Return the [x, y] coordinate for the center point of the cell that contains the specified text.  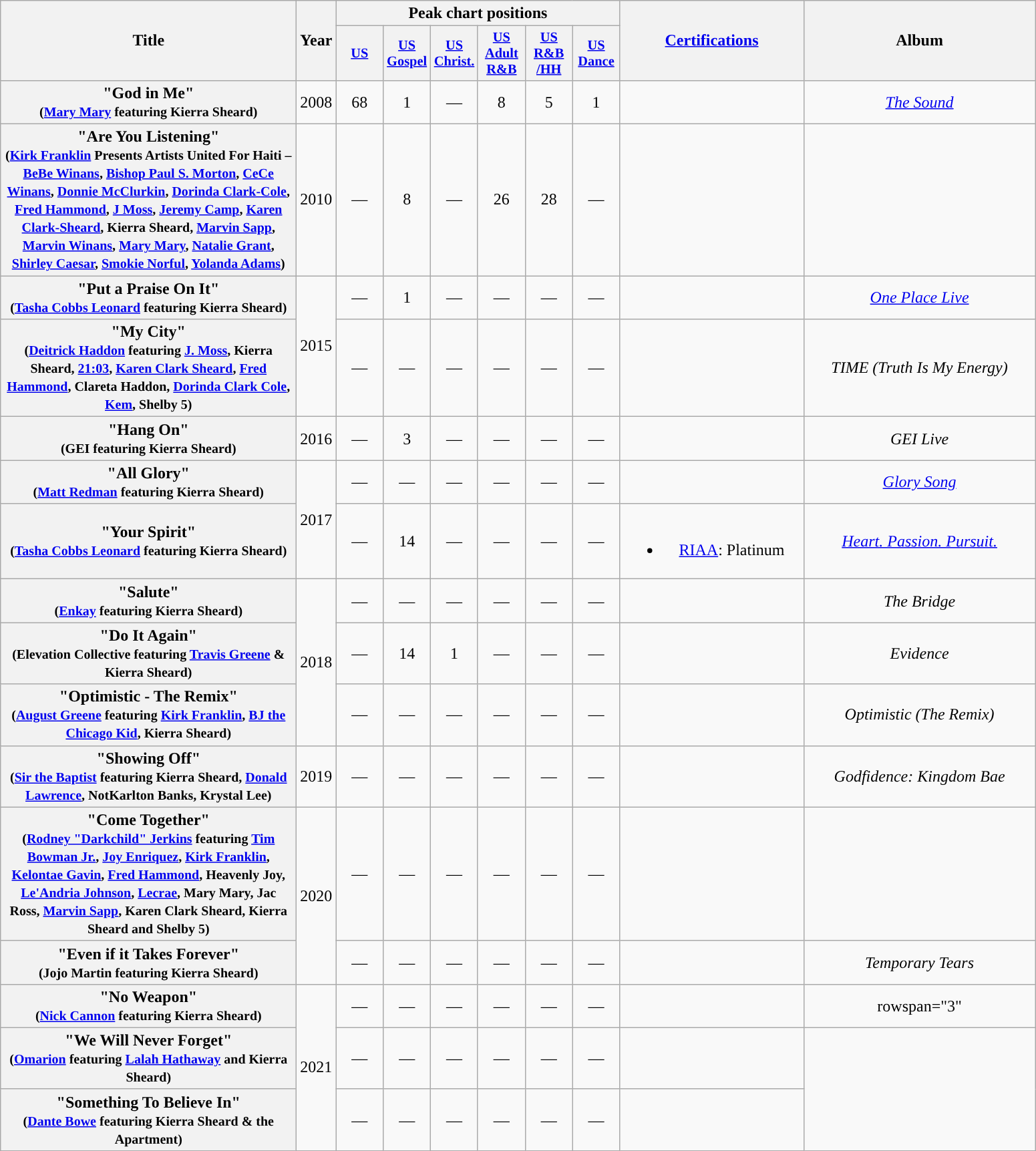
28 [549, 200]
TIME (Truth Is My Energy) [919, 368]
Album [919, 41]
USDance [596, 53]
USR&B/HH [549, 53]
"Hang On"(GEI featuring Kierra Sheard) [148, 438]
Godfidence: Kingdom Bae [919, 776]
5 [549, 102]
2020 [317, 895]
68 [359, 102]
"We Will Never Forget"(Omarion featuring Lalah Hathaway and Kierra Sheard) [148, 1058]
Certifications [712, 41]
"Your Spirit"(Tasha Cobbs Leonard featuring Kierra Sheard) [148, 541]
2018 [317, 663]
US [359, 53]
"Optimistic - The Remix"(August Greene featuring Kirk Franklin, BJ the Chicago Kid, Kierra Sheard) [148, 715]
Evidence [919, 653]
3 [407, 438]
"All Glory"(Matt Redman featuring Kierra Sheard) [148, 482]
"No Weapon"(Nick Cannon featuring Kierra Sheard) [148, 1006]
USGospel [407, 53]
2008 [317, 102]
"Put a Praise On It"(Tasha Cobbs Leonard featuring Kierra Sheard) [148, 298]
2019 [317, 776]
"Salute"(Enkay featuring Kierra Sheard) [148, 601]
USChrist. [454, 53]
"Something To Believe In"(Dante Bowe featuring Kierra Sheard & the Apartment) [148, 1120]
Title [148, 41]
"Even if it Takes Forever"(Jojo Martin featuring Kierra Sheard) [148, 962]
Year [317, 41]
rowspan="3" [919, 1006]
Peak chart positions [478, 13]
GEI Live [919, 438]
"Do It Again"(Elevation Collective featuring Travis Greene & Kierra Sheard) [148, 653]
2016 [317, 438]
2017 [317, 520]
Glory Song [919, 482]
2021 [317, 1067]
Temporary Tears [919, 962]
Heart. Passion. Pursuit. [919, 541]
RIAA: Platinum [712, 541]
One Place Live [919, 298]
USAdultR&B [501, 53]
2010 [317, 200]
"God in Me"(Mary Mary featuring Kierra Sheard) [148, 102]
2015 [317, 346]
The Bridge [919, 601]
The Sound [919, 102]
"Showing Off"(Sir the Baptist featuring Kierra Sheard, Donald Lawrence, NotKarlton Banks, Krystal Lee) [148, 776]
Optimistic (The Remix) [919, 715]
26 [501, 200]
